Extract the (x, y) coordinate from the center of the cell holding the provided text.  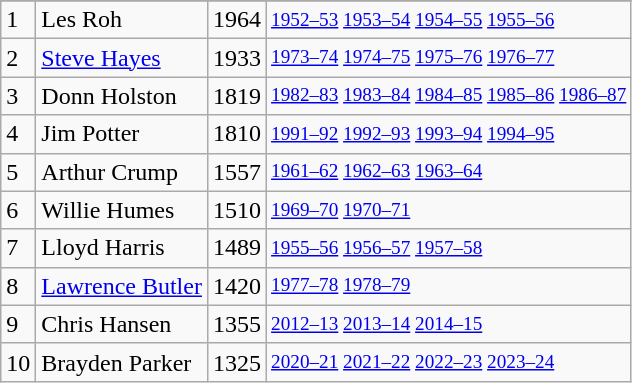
Brayden Parker (122, 362)
1969–70 1970–71 (449, 210)
8 (18, 286)
1977–78 1978–79 (449, 286)
Chris Hansen (122, 324)
1991–92 1992–93 1993–94 1994–95 (449, 134)
2012–13 2013–14 2014–15 (449, 324)
1355 (236, 324)
Arthur Crump (122, 172)
6 (18, 210)
1955–56 1956–57 1957–58 (449, 248)
4 (18, 134)
3 (18, 96)
1933 (236, 58)
1510 (236, 210)
Jim Potter (122, 134)
1420 (236, 286)
Les Roh (122, 20)
1952–53 1953–54 1954–55 1955–56 (449, 20)
10 (18, 362)
Lawrence Butler (122, 286)
2020–21 2021–22 2022–23 2023–24 (449, 362)
Donn Holston (122, 96)
1961–62 1962–63 1963–64 (449, 172)
9 (18, 324)
1810 (236, 134)
1982–83 1983–84 1984–85 1985–86 1986–87 (449, 96)
1489 (236, 248)
5 (18, 172)
Lloyd Harris (122, 248)
1557 (236, 172)
1 (18, 20)
1973–74 1974–75 1975–76 1976–77 (449, 58)
Steve Hayes (122, 58)
2 (18, 58)
1819 (236, 96)
Willie Humes (122, 210)
7 (18, 248)
1325 (236, 362)
1964 (236, 20)
